Output the [x, y] coordinate of the center of the cell containing the given text.  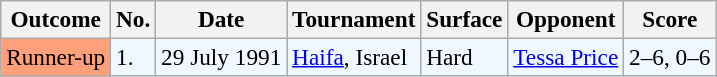
Haifa, Israel [354, 57]
Score [670, 19]
Tessa Price [566, 57]
Tournament [354, 19]
2–6, 0–6 [670, 57]
29 July 1991 [222, 57]
Opponent [566, 19]
Hard [464, 57]
Surface [464, 19]
1. [134, 57]
Outcome [56, 19]
Date [222, 19]
Runner-up [56, 57]
No. [134, 19]
